Determine the [X, Y] coordinate at the center of the cell enclosing the given text.  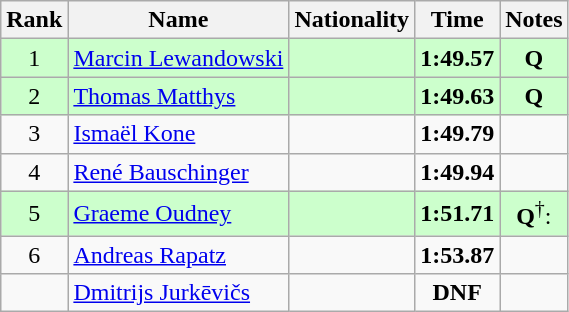
DNF [458, 293]
1 [34, 58]
Rank [34, 20]
3 [34, 134]
1:53.87 [458, 255]
Dmitrijs Jurkēvičs [178, 293]
4 [34, 172]
1:49.79 [458, 134]
6 [34, 255]
1:49.94 [458, 172]
Andreas Rapatz [178, 255]
Q†: [534, 214]
Graeme Oudney [178, 214]
Notes [534, 20]
Ismaël Kone [178, 134]
Time [458, 20]
1:51.71 [458, 214]
1:49.63 [458, 96]
René Bauschinger [178, 172]
1:49.57 [458, 58]
Thomas Matthys [178, 96]
2 [34, 96]
Nationality [352, 20]
5 [34, 214]
Name [178, 20]
Marcin Lewandowski [178, 58]
